Capture the cell that displays the provided text and extract its (x, y) central coordinate. 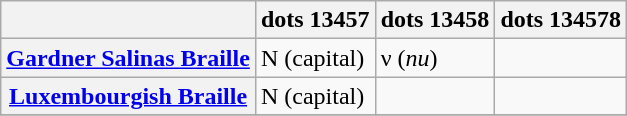
dots 13458 (435, 20)
dots 13457 (315, 20)
ν (nu) (435, 58)
Gardner Salinas Braille (128, 58)
Luxembourgish Braille (128, 96)
dots 134578 (561, 20)
